From the cell containing the given text, extract its center point as (x, y) coordinate. 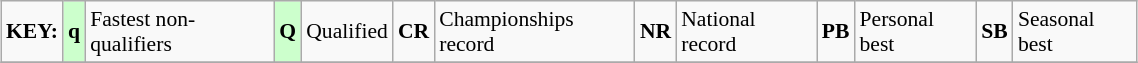
Fastest non-qualifiers (180, 32)
SB (994, 32)
Qualified (347, 32)
PB (836, 32)
CR (414, 32)
Personal best (916, 32)
Championships record (534, 32)
National record (746, 32)
q (74, 32)
Seasonal best (1075, 32)
NR (656, 32)
Q (288, 32)
KEY: (32, 32)
